Search for the cell housing the specified text and yield its [X, Y] center coordinate. 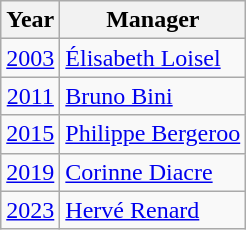
Élisabeth Loisel [153, 58]
2003 [30, 58]
Corinne Diacre [153, 172]
Manager [153, 20]
Year [30, 20]
Hervé Renard [153, 210]
2019 [30, 172]
Philippe Bergeroo [153, 134]
2011 [30, 96]
2015 [30, 134]
Bruno Bini [153, 96]
2023 [30, 210]
